Extract the (X, Y) coordinate from the center of the cell holding the provided text.  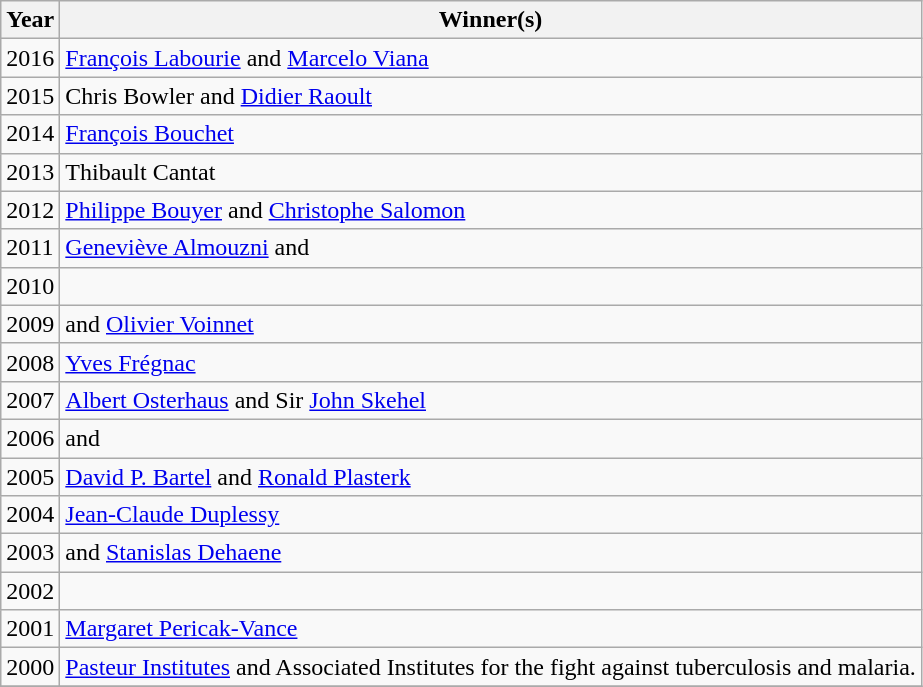
2012 (30, 210)
Chris Bowler and Didier Raoult (491, 96)
Margaret Pericak-Vance (491, 629)
David P. Bartel and Ronald Plasterk (491, 477)
2011 (30, 248)
2010 (30, 286)
Geneviève Almouzni and (491, 248)
2006 (30, 438)
and (491, 438)
Albert Osterhaus and Sir John Skehel (491, 400)
2000 (30, 667)
2004 (30, 515)
François Labourie and Marcelo Viana (491, 58)
2005 (30, 477)
2002 (30, 591)
2016 (30, 58)
Year (30, 20)
Pasteur Institutes and Associated Institutes for the fight against tuberculosis and malaria. (491, 667)
2003 (30, 553)
2001 (30, 629)
François Bouchet (491, 134)
and Stanislas Dehaene (491, 553)
2015 (30, 96)
and Olivier Voinnet (491, 324)
Thibault Cantat (491, 172)
Jean-Claude Duplessy (491, 515)
2014 (30, 134)
Yves Frégnac (491, 362)
2009 (30, 324)
Winner(s) (491, 20)
2008 (30, 362)
Philippe Bouyer and Christophe Salomon (491, 210)
2013 (30, 172)
2007 (30, 400)
